Find where the given text appears and provide that cell's center as (x, y) coordinate. 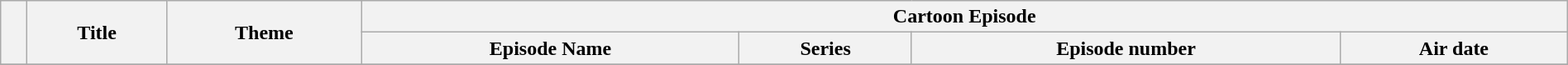
Title (98, 32)
Air date (1454, 48)
Theme (265, 32)
Series (825, 48)
Episode number (1126, 48)
Cartoon Episode (964, 17)
Episode Name (551, 48)
